Extract the (x, y) coordinate from the center of the cell holding the provided text.  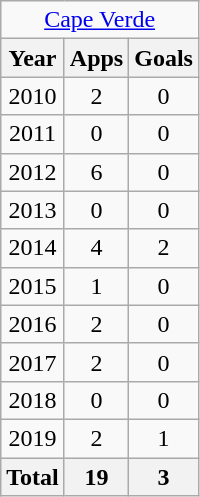
2010 (33, 96)
19 (96, 477)
3 (164, 477)
Year (33, 58)
2019 (33, 438)
2011 (33, 134)
2013 (33, 210)
2015 (33, 286)
Total (33, 477)
2017 (33, 362)
2016 (33, 324)
2018 (33, 400)
6 (96, 172)
Cape Verde (100, 20)
Goals (164, 58)
2014 (33, 248)
Apps (96, 58)
4 (96, 248)
2012 (33, 172)
